Output the [x, y] coordinate of the center of the cell containing the given text.  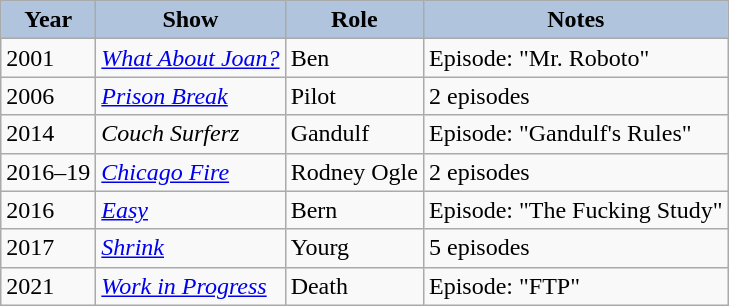
Bern [354, 210]
Chicago Fire [190, 172]
Show [190, 20]
2016 [48, 210]
Year [48, 20]
2014 [48, 134]
What About Joan? [190, 58]
Episode: "The Fucking Study" [576, 210]
Episode: "FTP" [576, 286]
Gandulf [354, 134]
Ben [354, 58]
2016–19 [48, 172]
Rodney Ogle [354, 172]
Prison Break [190, 96]
Shrink [190, 248]
Yourg [354, 248]
Easy [190, 210]
Episode: "Mr. Roboto" [576, 58]
Couch Surferz [190, 134]
Death [354, 286]
Pilot [354, 96]
2001 [48, 58]
2017 [48, 248]
5 episodes [576, 248]
Episode: "Gandulf's Rules" [576, 134]
Notes [576, 20]
Role [354, 20]
Work in Progress [190, 286]
2021 [48, 286]
2006 [48, 96]
